Search for the cell housing the specified text and yield its [X, Y] center coordinate. 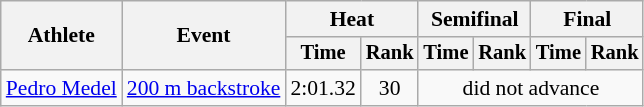
Semifinal [474, 19]
Event [204, 36]
200 m backstroke [204, 88]
Final [587, 19]
2:01.32 [322, 88]
Pedro Medel [62, 88]
did not advance [530, 88]
Athlete [62, 36]
Heat [352, 19]
30 [390, 88]
